Identify which cell holds the provided text, then report its [X, Y] central coordinate. 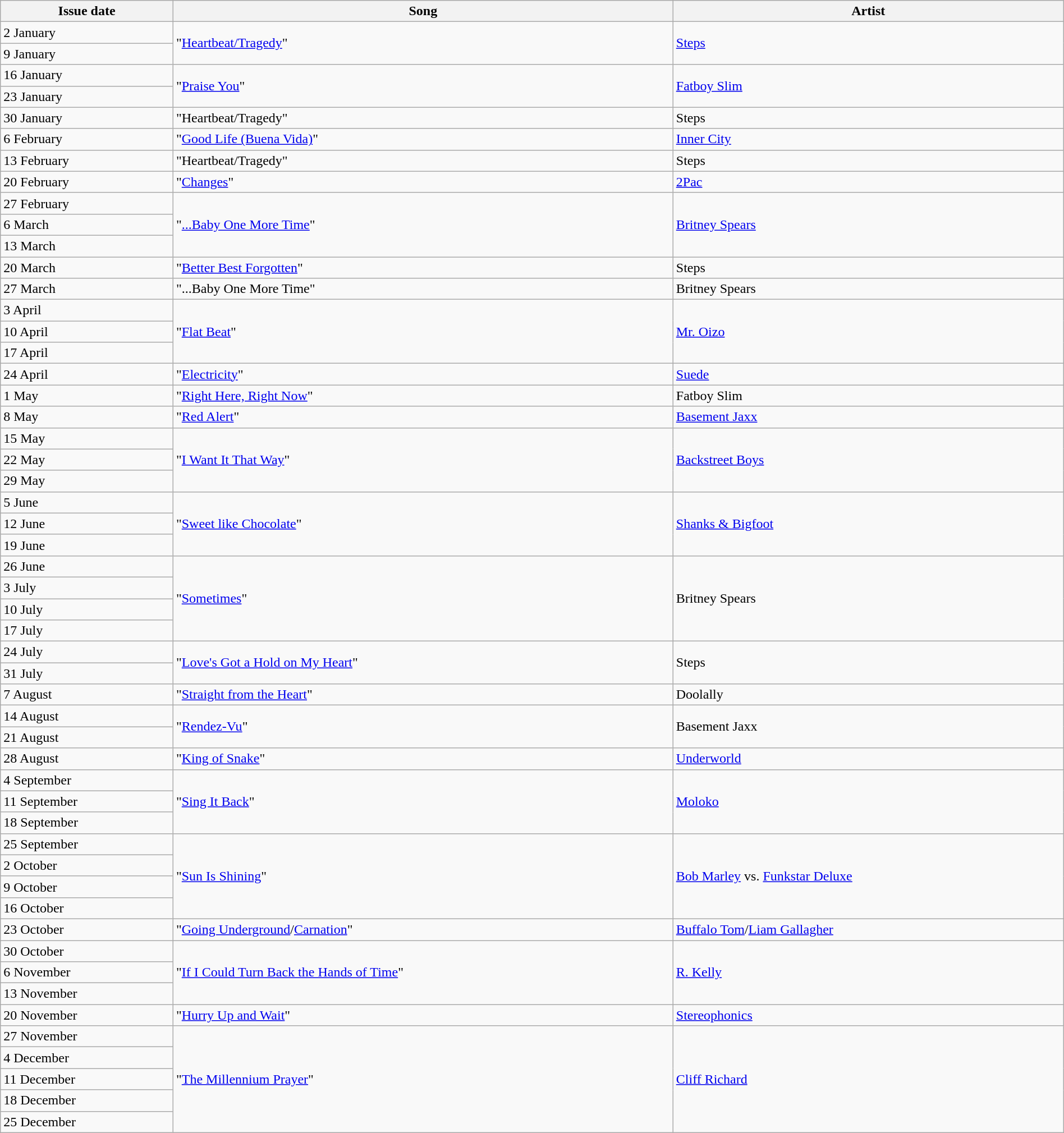
6 November [87, 973]
3 April [87, 310]
Buffalo Tom/Liam Gallagher [868, 929]
13 March [87, 246]
Underworld [868, 759]
20 February [87, 182]
23 January [87, 97]
8 May [87, 417]
Backstreet Boys [868, 460]
14 August [87, 716]
10 April [87, 332]
15 May [87, 438]
1 May [87, 396]
R. Kelly [868, 973]
11 September [87, 801]
18 December [87, 1100]
10 July [87, 609]
"Good Life (Buena Vida)" [423, 139]
11 December [87, 1079]
17 July [87, 631]
3 July [87, 588]
"Sun Is Shining" [423, 876]
27 March [87, 289]
Suede [868, 374]
"The Millennium Prayer" [423, 1079]
Bob Marley vs. Funkstar Deluxe [868, 876]
9 January [87, 54]
13 February [87, 160]
Doolally [868, 695]
2Pac [868, 182]
"Electricity" [423, 374]
"King of Snake" [423, 759]
"Love's Got a Hold on My Heart" [423, 663]
27 November [87, 1036]
21 August [87, 737]
5 June [87, 502]
19 June [87, 545]
"If I Could Turn Back the Hands of Time" [423, 973]
12 June [87, 524]
"Sing It Back" [423, 801]
"Right Here, Right Now" [423, 396]
Issue date [87, 11]
Inner City [868, 139]
2 October [87, 865]
16 October [87, 908]
Stereophonics [868, 1015]
"Straight from the Heart" [423, 695]
28 August [87, 759]
25 December [87, 1122]
17 April [87, 353]
16 January [87, 75]
"Going Underground/Carnation" [423, 929]
"Flat Beat" [423, 332]
Mr. Oizo [868, 332]
31 July [87, 673]
20 March [87, 268]
25 September [87, 844]
24 April [87, 374]
"Praise You" [423, 86]
"Sweet like Chocolate" [423, 524]
"I Want It That Way" [423, 460]
26 June [87, 566]
20 November [87, 1015]
4 September [87, 780]
30 October [87, 951]
22 May [87, 460]
27 February [87, 203]
"Better Best Forgotten" [423, 268]
9 October [87, 887]
Song [423, 11]
"Hurry Up and Wait" [423, 1015]
18 September [87, 823]
"Rendez-Vu" [423, 727]
Cliff Richard [868, 1079]
2 January [87, 33]
"Red Alert" [423, 417]
7 August [87, 695]
13 November [87, 994]
24 July [87, 652]
6 March [87, 224]
"Sometimes" [423, 598]
29 May [87, 481]
"Changes" [423, 182]
Moloko [868, 801]
6 February [87, 139]
23 October [87, 929]
Artist [868, 11]
30 January [87, 118]
4 December [87, 1058]
Shanks & Bigfoot [868, 524]
